Locate the cell with the specified text and output its [X, Y] center coordinate. 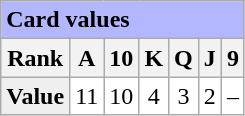
Q [184, 58]
K [154, 58]
Value [36, 96]
A [87, 58]
4 [154, 96]
J [210, 58]
Card values [123, 20]
2 [210, 96]
Rank [36, 58]
– [232, 96]
9 [232, 58]
3 [184, 96]
11 [87, 96]
